Find where the given text appears and provide that cell's center as [x, y] coordinate. 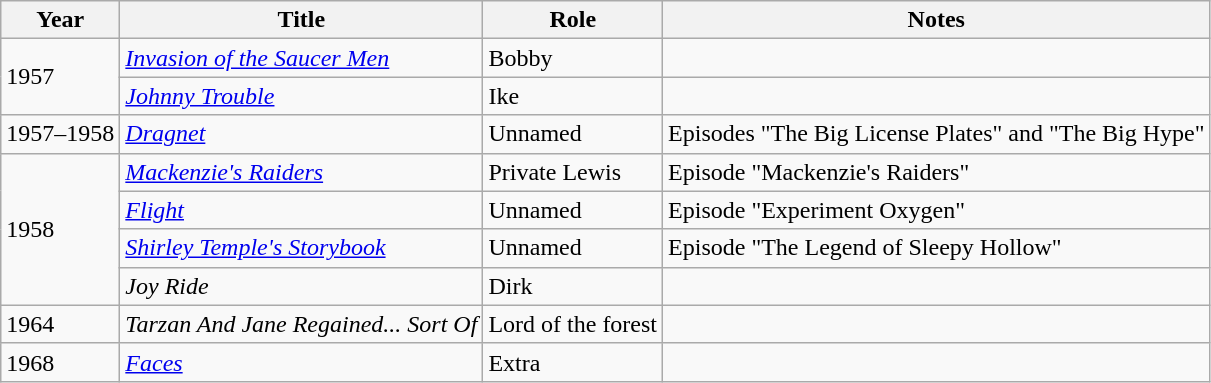
Dirk [573, 286]
Lord of the forest [573, 324]
1968 [60, 362]
Bobby [573, 58]
Year [60, 20]
Title [302, 20]
Dragnet [302, 134]
Episode "Experiment Oxygen" [936, 210]
Role [573, 20]
Invasion of the Saucer Men [302, 58]
Faces [302, 362]
Shirley Temple's Storybook [302, 248]
Joy Ride [302, 286]
Flight [302, 210]
Tarzan And Jane Regained... Sort Of [302, 324]
1964 [60, 324]
1958 [60, 229]
Johnny Trouble [302, 96]
Episodes "The Big License Plates" and "The Big Hype" [936, 134]
1957–1958 [60, 134]
Notes [936, 20]
Ike [573, 96]
1957 [60, 77]
Private Lewis [573, 172]
Mackenzie's Raiders [302, 172]
Episode "The Legend of Sleepy Hollow" [936, 248]
Extra [573, 362]
Episode "Mackenzie's Raiders" [936, 172]
